Find where the given text appears and provide that cell's center as [X, Y] coordinate. 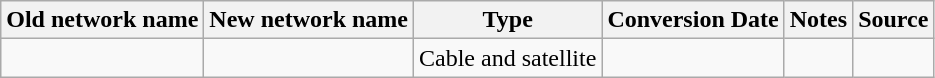
Old network name [102, 20]
Cable and satellite [508, 58]
New network name [309, 20]
Notes [818, 20]
Source [894, 20]
Type [508, 20]
Conversion Date [693, 20]
